Identify which cell holds the provided text, then report its (X, Y) central coordinate. 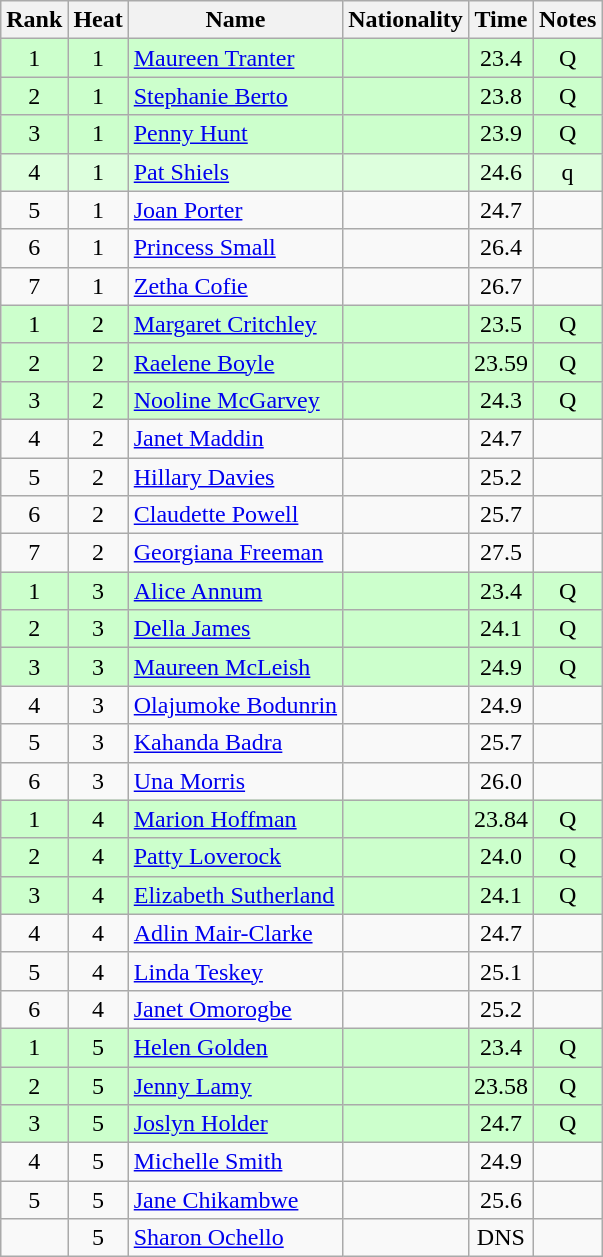
Heat (98, 20)
Claudette Powell (235, 515)
23.5 (500, 324)
23.8 (500, 96)
Nationality (406, 20)
Una Morris (235, 781)
Princess Small (235, 248)
q (567, 172)
Notes (567, 20)
Maureen McLeish (235, 667)
Penny Hunt (235, 134)
Sharon Ochello (235, 1238)
Michelle Smith (235, 1162)
Jane Chikambwe (235, 1200)
24.6 (500, 172)
27.5 (500, 553)
Jenny Lamy (235, 1085)
DNS (500, 1238)
Helen Golden (235, 1047)
Alice Annum (235, 591)
Janet Maddin (235, 438)
25.6 (500, 1200)
Janet Omorogbe (235, 1009)
26.0 (500, 781)
Patty Loverock (235, 857)
26.4 (500, 248)
Georgiana Freeman (235, 553)
Adlin Mair-Clarke (235, 933)
Joslyn Holder (235, 1124)
Hillary Davies (235, 477)
24.0 (500, 857)
26.7 (500, 286)
Rank (34, 20)
23.9 (500, 134)
Della James (235, 629)
Pat Shiels (235, 172)
Marion Hoffman (235, 819)
Maureen Tranter (235, 58)
Stephanie Berto (235, 96)
Olajumoke Bodunrin (235, 705)
Raelene Boyle (235, 362)
Name (235, 20)
Nooline McGarvey (235, 400)
Kahanda Badra (235, 743)
Joan Porter (235, 210)
23.59 (500, 362)
23.58 (500, 1085)
24.3 (500, 400)
Margaret Critchley (235, 324)
Time (500, 20)
23.84 (500, 819)
Zetha Cofie (235, 286)
25.1 (500, 971)
Linda Teskey (235, 971)
Elizabeth Sutherland (235, 895)
